Extract the [X, Y] coordinate from the center of the cell holding the provided text.  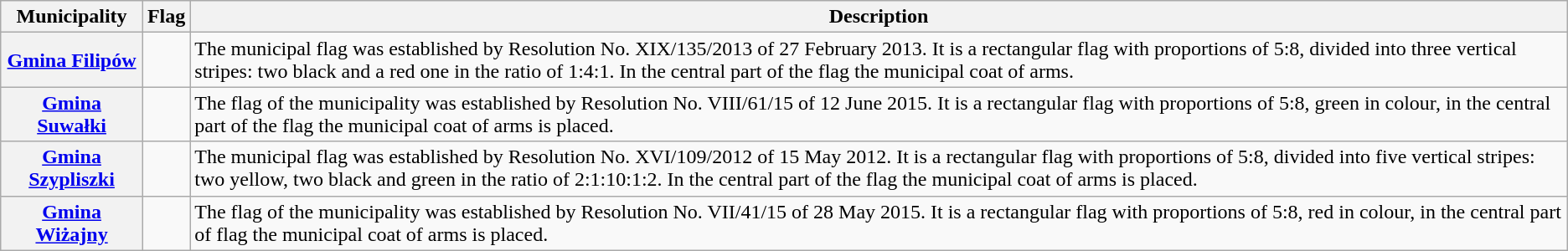
Gmina Filipów [72, 60]
Municipality [72, 17]
Gmina Wiżajny [72, 223]
Description [879, 17]
Gmina Suwałki [72, 114]
Flag [166, 17]
Gmina Szypliszki [72, 169]
